Identify which cell holds the provided text, then report its [X, Y] central coordinate. 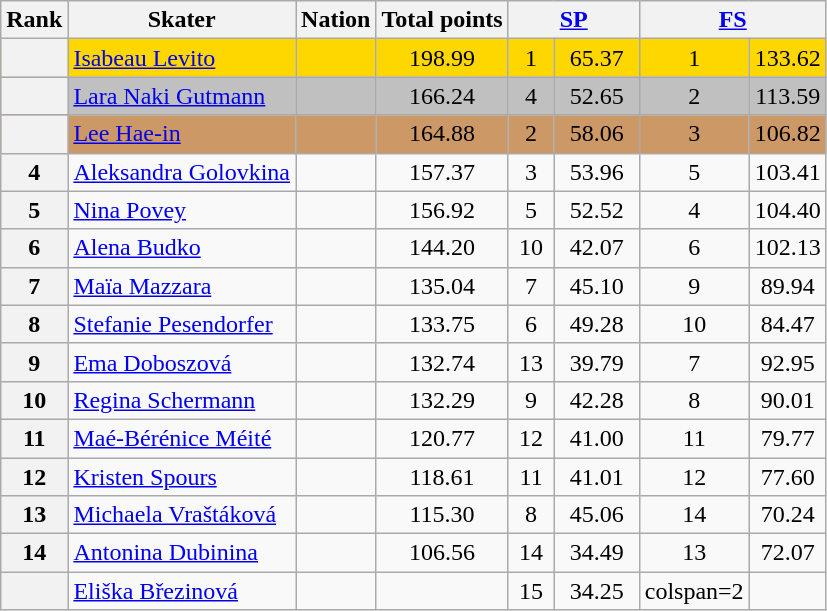
52.65 [596, 96]
Maïa Mazzara [182, 286]
42.28 [596, 400]
164.88 [442, 134]
Ema Doboszová [182, 362]
colspan=2 [694, 591]
120.77 [442, 438]
133.62 [788, 58]
Lara Naki Gutmann [182, 96]
Stefanie Pesendorfer [182, 324]
Isabeau Levito [182, 58]
45.06 [596, 515]
Rank [34, 20]
34.49 [596, 553]
Nation [336, 20]
118.61 [442, 477]
90.01 [788, 400]
SP [574, 20]
Regina Schermann [182, 400]
Total points [442, 20]
135.04 [442, 286]
104.40 [788, 210]
39.79 [596, 362]
Eliška Březinová [182, 591]
Aleksandra Golovkina [182, 172]
41.01 [596, 477]
106.56 [442, 553]
FS [732, 20]
Nina Povey [182, 210]
156.92 [442, 210]
103.41 [788, 172]
92.95 [788, 362]
Maé-Bérénice Méité [182, 438]
166.24 [442, 96]
157.37 [442, 172]
133.75 [442, 324]
89.94 [788, 286]
132.74 [442, 362]
34.25 [596, 591]
Kristen Spours [182, 477]
144.20 [442, 248]
115.30 [442, 515]
Lee Hae-in [182, 134]
Michaela Vraštáková [182, 515]
198.99 [442, 58]
49.28 [596, 324]
Alena Budko [182, 248]
58.06 [596, 134]
72.07 [788, 553]
113.59 [788, 96]
132.29 [442, 400]
84.47 [788, 324]
77.60 [788, 477]
42.07 [596, 248]
52.52 [596, 210]
79.77 [788, 438]
45.10 [596, 286]
Skater [182, 20]
41.00 [596, 438]
70.24 [788, 515]
102.13 [788, 248]
53.96 [596, 172]
65.37 [596, 58]
Antonina Dubinina [182, 553]
106.82 [788, 134]
15 [531, 591]
